Return the [X, Y] coordinate for the center point of the cell that contains the specified text.  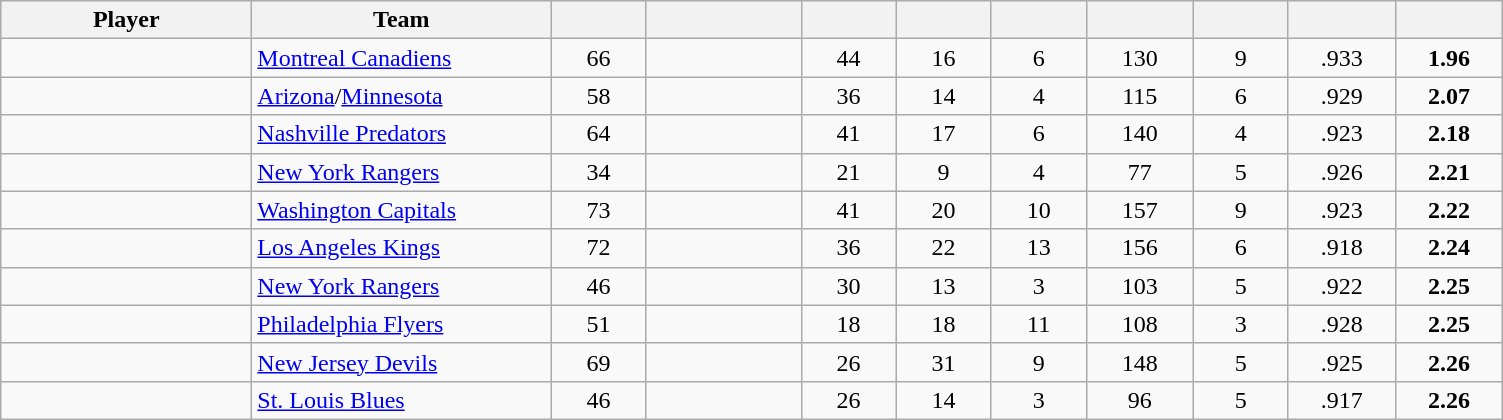
130 [1140, 58]
.922 [1342, 286]
Nashville Predators [402, 134]
Montreal Canadiens [402, 58]
Team [402, 20]
Player [126, 20]
.929 [1342, 96]
77 [1140, 172]
148 [1140, 362]
21 [848, 172]
31 [944, 362]
72 [598, 248]
51 [598, 324]
73 [598, 210]
156 [1140, 248]
20 [944, 210]
96 [1140, 400]
157 [1140, 210]
22 [944, 248]
103 [1140, 286]
.926 [1342, 172]
.917 [1342, 400]
16 [944, 58]
New Jersey Devils [402, 362]
Arizona/Minnesota [402, 96]
2.07 [1448, 96]
2.24 [1448, 248]
108 [1140, 324]
Philadelphia Flyers [402, 324]
2.22 [1448, 210]
66 [598, 58]
69 [598, 362]
.918 [1342, 248]
30 [848, 286]
44 [848, 58]
115 [1140, 96]
.928 [1342, 324]
2.18 [1448, 134]
58 [598, 96]
17 [944, 134]
140 [1140, 134]
1.96 [1448, 58]
.933 [1342, 58]
11 [1038, 324]
10 [1038, 210]
64 [598, 134]
Washington Capitals [402, 210]
34 [598, 172]
2.21 [1448, 172]
St. Louis Blues [402, 400]
.925 [1342, 362]
Los Angeles Kings [402, 248]
